From the cell containing the given text, extract its center point as (x, y) coordinate. 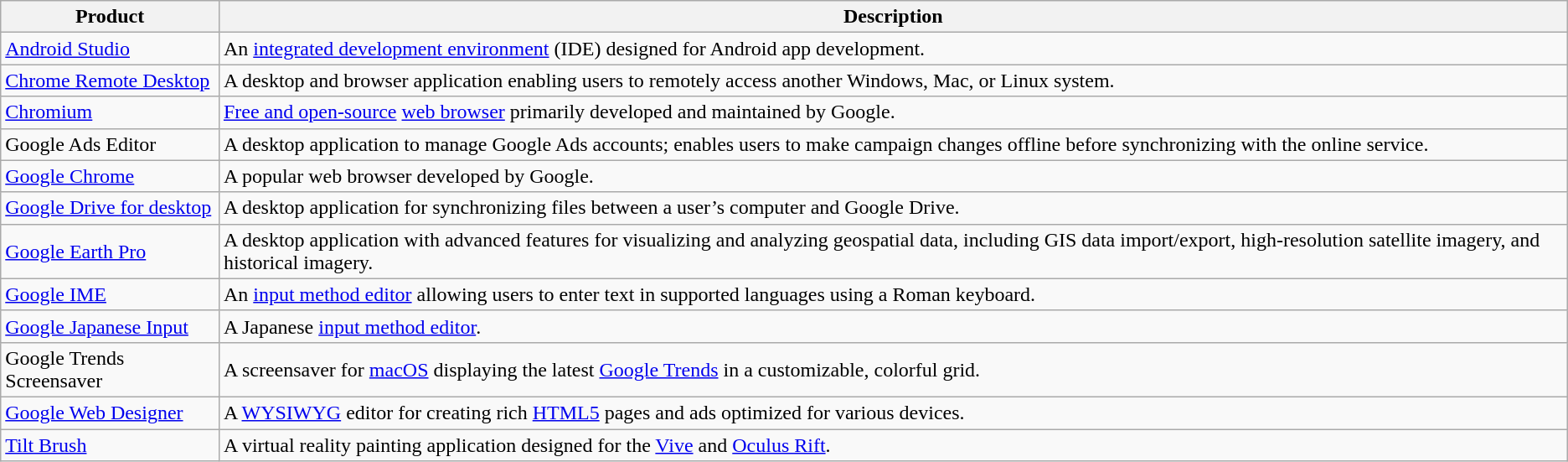
A Japanese input method editor. (893, 326)
Description (893, 17)
A virtual reality painting application designed for the Vive and Oculus Rift. (893, 445)
Free and open-source web browser primarily developed and maintained by Google. (893, 112)
A screensaver for macOS displaying the latest Google Trends in a customizable, colorful grid. (893, 369)
Google Drive for desktop (111, 208)
Google Chrome (111, 176)
An input method editor allowing users to enter text in supported languages using a Roman keyboard. (893, 294)
Google Japanese Input (111, 326)
Tilt Brush (111, 445)
Chromium (111, 112)
An integrated development environment (IDE) designed for Android app development. (893, 49)
Product (111, 17)
Google IME (111, 294)
Google Ads Editor (111, 144)
Google Earth Pro (111, 252)
Google Trends Screensaver (111, 369)
Google Web Designer (111, 413)
A popular web browser developed by Google. (893, 176)
A desktop and browser application enabling users to remotely access another Windows, Mac, or Linux system. (893, 80)
A desktop application for synchronizing files between a user’s computer and Google Drive. (893, 208)
A WYSIWYG editor for creating rich HTML5 pages and ads optimized for various devices. (893, 413)
Android Studio (111, 49)
Chrome Remote Desktop (111, 80)
A desktop application to manage Google Ads accounts; enables users to make campaign changes offline before synchronizing with the online service. (893, 144)
